Return (X, Y) of the center of cell containing provided text 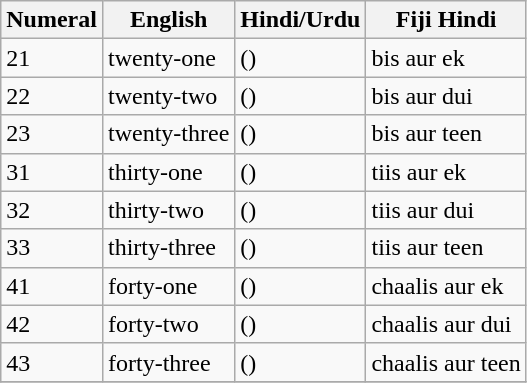
English (168, 20)
22 (52, 96)
41 (52, 286)
42 (52, 324)
forty-two (168, 324)
21 (52, 58)
thirty-one (168, 172)
tiis aur teen (446, 248)
Fiji Hindi (446, 20)
twenty-one (168, 58)
43 (52, 362)
thirty-two (168, 210)
23 (52, 134)
tiis aur dui (446, 210)
bis aur teen (446, 134)
Hindi/Urdu (300, 20)
chaalis aur ek (446, 286)
forty-one (168, 286)
chaalis aur dui (446, 324)
bis aur dui (446, 96)
31 (52, 172)
Numeral (52, 20)
chaalis aur teen (446, 362)
bis aur ek (446, 58)
twenty-two (168, 96)
32 (52, 210)
33 (52, 248)
forty-three (168, 362)
tiis aur ek (446, 172)
thirty-three (168, 248)
twenty-three (168, 134)
